Identify which cell holds the provided text, then report its [X, Y] central coordinate. 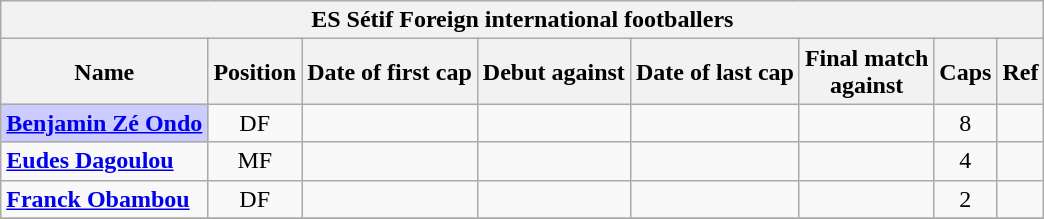
2 [966, 199]
Benjamin Zé Ondo [104, 123]
Debut against [554, 72]
ES Sétif Foreign international footballers [522, 20]
Ref [1020, 72]
Caps [966, 72]
Date of first cap [390, 72]
Eudes Dagoulou [104, 161]
Franck Obambou [104, 199]
MF [255, 161]
4 [966, 161]
Date of last cap [714, 72]
Name [104, 72]
8 [966, 123]
Position [255, 72]
Final matchagainst [866, 72]
